For the text-containing cell, return its midpoint in (x, y) coordinate format. 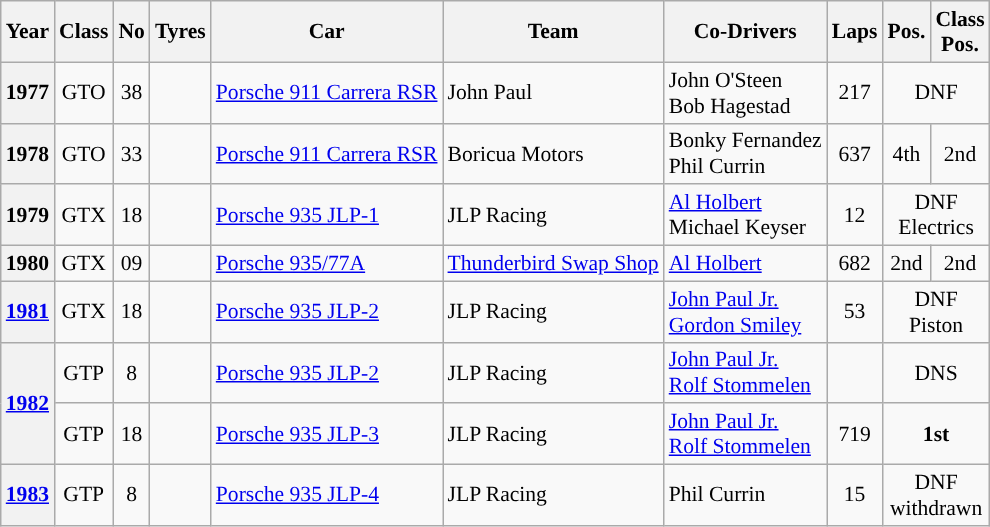
DNFwithdrawn (936, 496)
Porsche 935/77A (327, 264)
Porsche 935 JLP-1 (327, 216)
John Paul (554, 92)
Porsche 935 JLP-3 (327, 434)
Co-Drivers (746, 32)
Bonky Fernandez Phil Currin (746, 154)
DNS (936, 372)
1979 (28, 216)
1983 (28, 496)
Thunderbird Swap Shop (554, 264)
1981 (28, 312)
Al Holbert Michael Keyser (746, 216)
DNF Piston (936, 312)
DNFElectrics (936, 216)
Tyres (180, 32)
637 (855, 154)
4th (906, 154)
Car (327, 32)
John Paul Jr. Gordon Smiley (746, 312)
1st (936, 434)
Team (554, 32)
Laps (855, 32)
217 (855, 92)
DNF (936, 92)
33 (132, 154)
1977 (28, 92)
No (132, 32)
Pos. (906, 32)
Phil Currin (746, 496)
12 (855, 216)
719 (855, 434)
1978 (28, 154)
15 (855, 496)
682 (855, 264)
1982 (28, 403)
Porsche 935 JLP-4 (327, 496)
53 (855, 312)
Al Holbert (746, 264)
John O'Steen Bob Hagestad (746, 92)
1980 (28, 264)
Class (84, 32)
Boricua Motors (554, 154)
Year (28, 32)
09 (132, 264)
38 (132, 92)
ClassPos. (960, 32)
